Determine the [X, Y] coordinate at the center of the cell enclosing the given text.  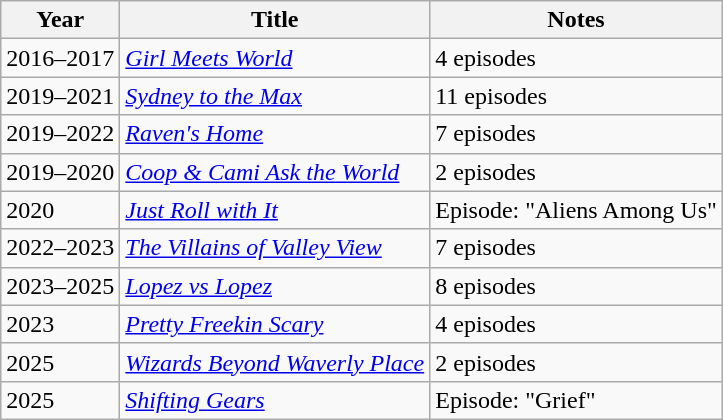
The Villains of Valley View [275, 248]
Notes [576, 20]
Episode: "Grief" [576, 400]
2020 [60, 210]
2016–2017 [60, 58]
Shifting Gears [275, 400]
Pretty Freekin Scary [275, 324]
2019–2021 [60, 96]
2023 [60, 324]
Wizards Beyond Waverly Place [275, 362]
2019–2022 [60, 134]
8 episodes [576, 286]
2019–2020 [60, 172]
Year [60, 20]
Coop & Cami Ask the World [275, 172]
Just Roll with It [275, 210]
Raven's Home [275, 134]
2023–2025 [60, 286]
Title [275, 20]
Lopez vs Lopez [275, 286]
Girl Meets World [275, 58]
Episode: "Aliens Among Us" [576, 210]
Sydney to the Max [275, 96]
11 episodes [576, 96]
2022–2023 [60, 248]
